Provide the (X, Y) coordinate of the cell's center where the given text is located.  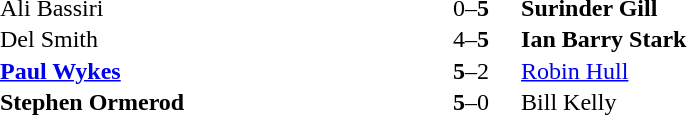
4–5 (471, 39)
5–2 (471, 71)
